Identify which cell holds the provided text, then report its (X, Y) central coordinate. 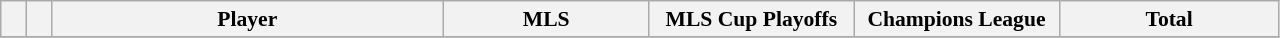
MLS Cup Playoffs (752, 19)
Player (248, 19)
Champions League (956, 19)
MLS (546, 19)
Total (1169, 19)
